Scan for the cell matching the given text and deliver its (X, Y) coordinate at center. 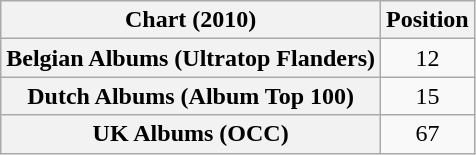
Dutch Albums (Album Top 100) (191, 96)
UK Albums (OCC) (191, 134)
67 (428, 134)
15 (428, 96)
Chart (2010) (191, 20)
12 (428, 58)
Position (428, 20)
Belgian Albums (Ultratop Flanders) (191, 58)
